Pinpoint the cell where the given text exists, returning its (x, y) midpoint coordinate. 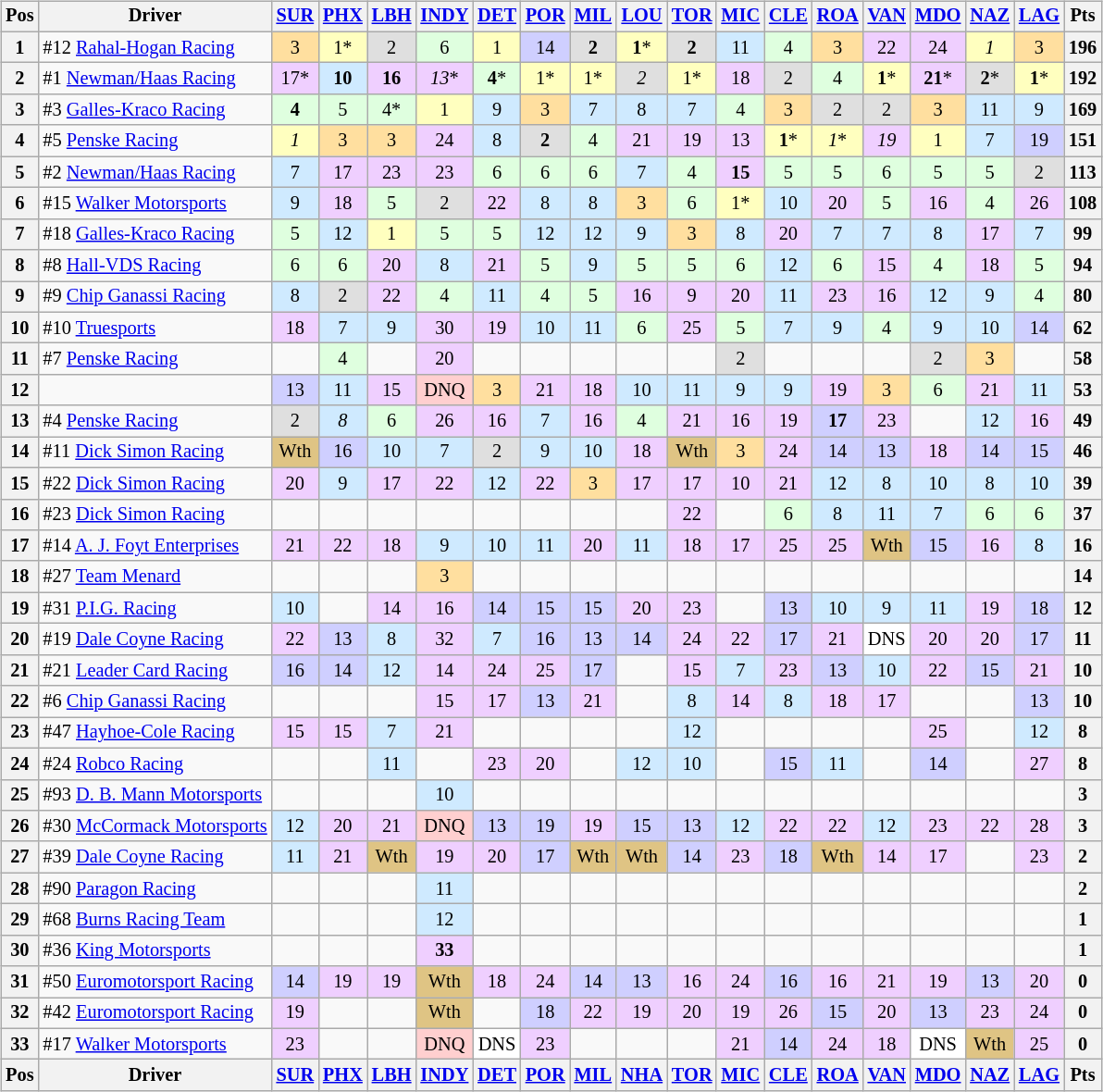
#12 Rahal-Hogan Racing (155, 47)
49 (1083, 421)
39 (1083, 483)
#31 P.I.G. Racing (155, 608)
169 (1083, 110)
#10 Truesports (155, 328)
29 (19, 920)
#42 Euromotorsport Racing (155, 1013)
80 (1083, 297)
#14 A. J. Foyt Enterprises (155, 546)
#4 Penske Racing (155, 421)
#30 McCormack Motorsports (155, 826)
#6 Chip Ganassi Racing (155, 701)
113 (1083, 172)
31 (19, 982)
17* (295, 79)
#11 Dick Simon Racing (155, 453)
#90 Paragon Racing (155, 888)
LOU (642, 17)
#22 Dick Simon Racing (155, 483)
151 (1083, 141)
#8 Hall-VDS Racing (155, 266)
#1 Newman/Haas Racing (155, 79)
#36 King Motorsports (155, 950)
99 (1083, 234)
#23 Dick Simon Racing (155, 515)
#93 D. B. Mann Motorsports (155, 795)
58 (1083, 359)
2* (990, 79)
37 (1083, 515)
#68 Burns Racing Team (155, 920)
#2 Newman/Haas Racing (155, 172)
#3 Galles-Kraco Racing (155, 110)
#27 Team Menard (155, 577)
13* (444, 79)
#39 Dale Coyne Racing (155, 857)
#17 Walker Motorsports (155, 1044)
#5 Penske Racing (155, 141)
#18 Galles-Kraco Racing (155, 234)
62 (1083, 328)
46 (1083, 453)
#7 Penske Racing (155, 359)
21* (938, 79)
53 (1083, 391)
192 (1083, 79)
#24 Robco Racing (155, 763)
196 (1083, 47)
#15 Walker Motorsports (155, 204)
#47 Hayhoe-Cole Racing (155, 733)
#21 Leader Card Racing (155, 670)
#9 Chip Ganassi Racing (155, 297)
NHA (642, 1075)
#50 Euromotorsport Racing (155, 982)
94 (1083, 266)
#19 Dale Coyne Racing (155, 639)
108 (1083, 204)
